For the text-containing cell, return its midpoint in [x, y] coordinate format. 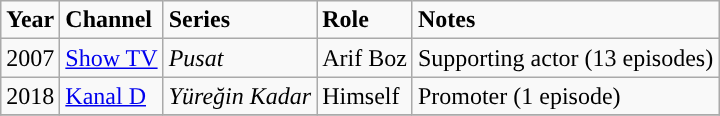
Channel [112, 20]
2018 [30, 96]
Year [30, 20]
Kanal D [112, 96]
Series [240, 20]
Himself [365, 96]
Arif Boz [365, 58]
2007 [30, 58]
Pusat [240, 58]
Yüreğin Kadar [240, 96]
Role [365, 20]
Show TV [112, 58]
Supporting actor (13 episodes) [565, 58]
Notes [565, 20]
Promoter (1 episode) [565, 96]
